For the text-containing cell, return its midpoint in (X, Y) coordinate format. 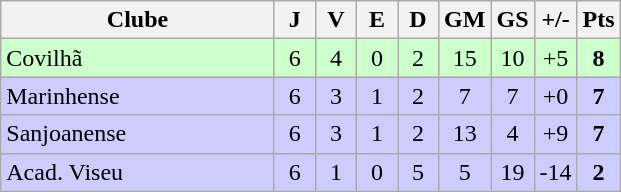
Covilhã (138, 58)
+5 (556, 58)
15 (465, 58)
GS (512, 20)
GM (465, 20)
Clube (138, 20)
D (418, 20)
Acad. Viseu (138, 172)
-14 (556, 172)
Sanjoanense (138, 134)
+0 (556, 96)
V (336, 20)
19 (512, 172)
13 (465, 134)
E (376, 20)
10 (512, 58)
Pts (598, 20)
Marinhense (138, 96)
8 (598, 58)
+9 (556, 134)
J (294, 20)
+/- (556, 20)
